Extract the [X, Y] coordinate from the center of the cell holding the provided text.  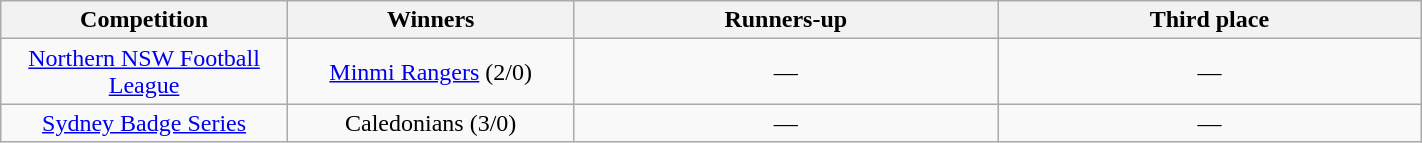
Third place [1210, 20]
Caledonians (3/0) [430, 123]
Competition [144, 20]
Minmi Rangers (2/0) [430, 72]
Winners [430, 20]
Runners-up [786, 20]
Northern NSW Football League [144, 72]
Sydney Badge Series [144, 123]
